Return the (x, y) coordinate for the center point of the cell that contains the specified text.  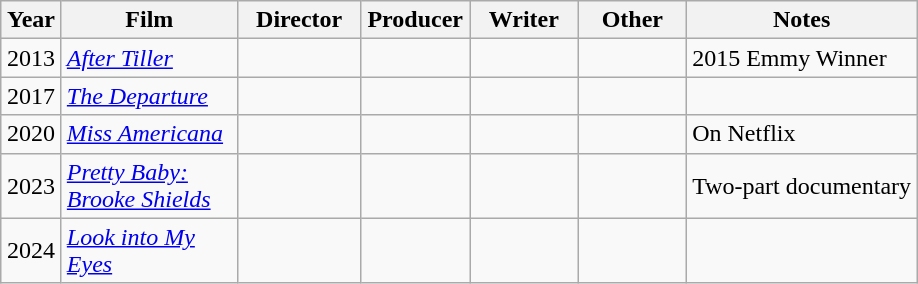
2015 Emmy Winner (802, 58)
Two-part documentary (802, 186)
2013 (32, 58)
Producer (416, 20)
Pretty Baby: Brooke Shields (149, 186)
Miss Americana (149, 134)
2023 (32, 186)
Other (632, 20)
Writer (524, 20)
On Netflix (802, 134)
Film (149, 20)
Notes (802, 20)
Look into My Eyes (149, 250)
2017 (32, 96)
2020 (32, 134)
The Departure (149, 96)
Year (32, 20)
Director (299, 20)
After Tiller (149, 58)
2024 (32, 250)
